Scan for the cell matching the given text and deliver its (x, y) coordinate at center. 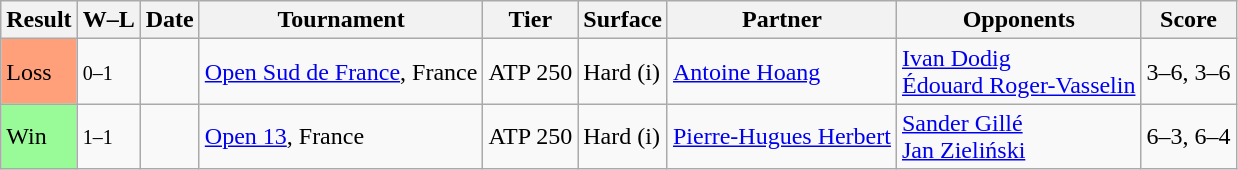
Tournament (341, 20)
3–6, 3–6 (1188, 72)
1–1 (108, 136)
Sander Gillé Jan Zieliński (1018, 136)
Surface (623, 20)
Partner (782, 20)
Opponents (1018, 20)
6–3, 6–4 (1188, 136)
W–L (108, 20)
Tier (530, 20)
Open 13, France (341, 136)
Pierre-Hugues Herbert (782, 136)
Loss (39, 72)
Ivan Dodig Édouard Roger-Vasselin (1018, 72)
0–1 (108, 72)
Date (170, 20)
Open Sud de France, France (341, 72)
Result (39, 20)
Antoine Hoang (782, 72)
Score (1188, 20)
Win (39, 136)
